Output the [x, y] coordinate of the center of the cell containing the given text.  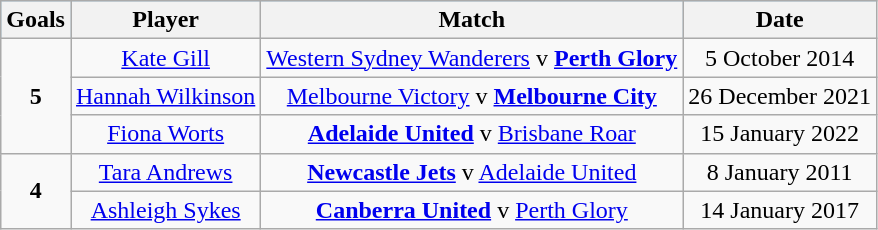
26 December 2021 [780, 96]
Melbourne Victory v Melbourne City [472, 96]
Newcastle Jets v Adelaide United [472, 172]
15 January 2022 [780, 134]
Western Sydney Wanderers v Perth Glory [472, 58]
8 January 2011 [780, 172]
Player [165, 20]
Hannah Wilkinson [165, 96]
Ashleigh Sykes [165, 210]
4 [36, 191]
Fiona Worts [165, 134]
Goals [36, 20]
Kate Gill [165, 58]
Date [780, 20]
14 January 2017 [780, 210]
Tara Andrews [165, 172]
Adelaide United v Brisbane Roar [472, 134]
Canberra United v Perth Glory [472, 210]
5 [36, 96]
5 October 2014 [780, 58]
Match [472, 20]
